Return (X, Y) of the center of cell containing provided text 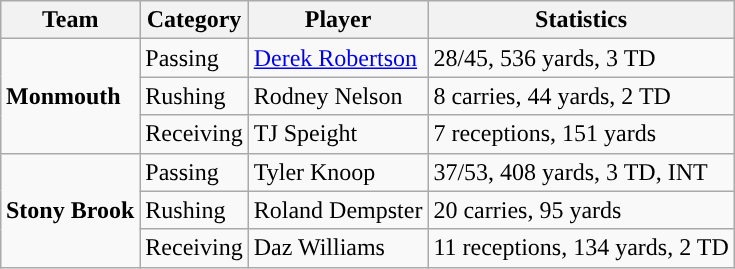
Rodney Nelson (338, 96)
TJ Speight (338, 134)
Derek Robertson (338, 58)
Monmouth (70, 96)
Team (70, 20)
Roland Dempster (338, 210)
20 carries, 95 yards (581, 210)
Stony Brook (70, 210)
7 receptions, 151 yards (581, 134)
37/53, 408 yards, 3 TD, INT (581, 172)
Daz Williams (338, 248)
8 carries, 44 yards, 2 TD (581, 96)
11 receptions, 134 yards, 2 TD (581, 248)
Tyler Knoop (338, 172)
Category (194, 20)
Statistics (581, 20)
Player (338, 20)
28/45, 536 yards, 3 TD (581, 58)
